Provide the (x, y) coordinate of the cell's center where the given text is located.  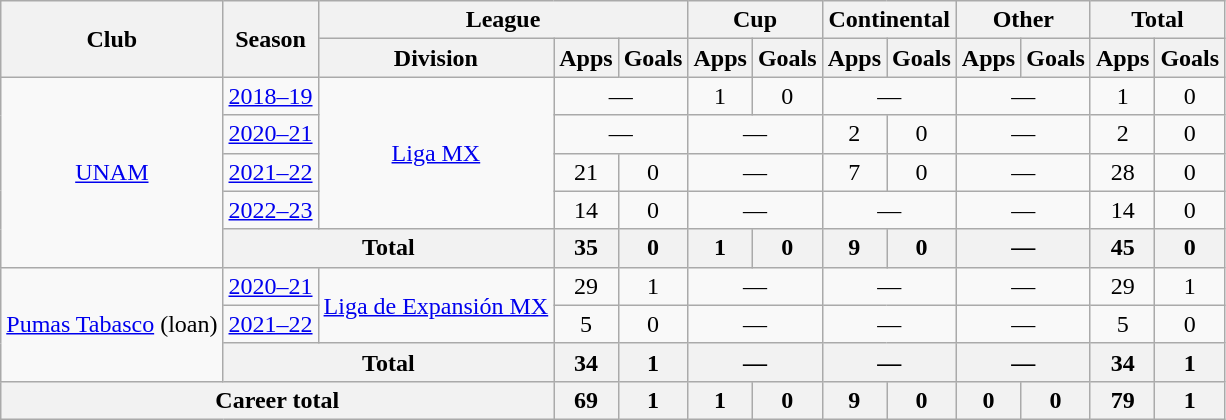
Season (270, 39)
Career total (278, 400)
2022–23 (270, 210)
7 (854, 172)
League (503, 20)
Continental (889, 20)
79 (1122, 400)
Pumas Tabasco (loan) (112, 324)
Other (1023, 20)
UNAM (112, 172)
2018–19 (270, 96)
Cup (755, 20)
45 (1122, 248)
Division (436, 58)
Liga MX (436, 153)
69 (586, 400)
35 (586, 248)
Liga de Expansión MX (436, 305)
21 (586, 172)
28 (1122, 172)
Club (112, 39)
